For the text-containing cell, return its midpoint in [X, Y] coordinate format. 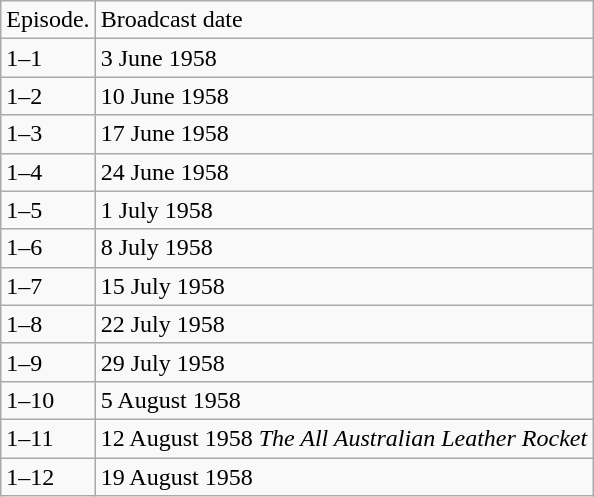
1–1 [48, 58]
3 June 1958 [344, 58]
1–3 [48, 134]
1–5 [48, 210]
24 June 1958 [344, 172]
19 August 1958 [344, 477]
8 July 1958 [344, 248]
1–11 [48, 438]
1–4 [48, 172]
29 July 1958 [344, 362]
1–2 [48, 96]
1–8 [48, 324]
1–12 [48, 477]
1–7 [48, 286]
15 July 1958 [344, 286]
1–9 [48, 362]
1–6 [48, 248]
1 July 1958 [344, 210]
1–10 [48, 400]
22 July 1958 [344, 324]
Episode. [48, 20]
12 August 1958 The All Australian Leather Rocket [344, 438]
5 August 1958 [344, 400]
10 June 1958 [344, 96]
17 June 1958 [344, 134]
Broadcast date [344, 20]
